Output the (X, Y) coordinate of the center of the cell containing the given text.  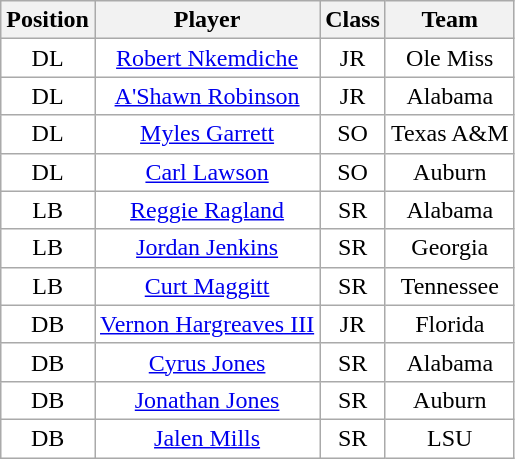
Jonathan Jones (206, 400)
Jordan Jenkins (206, 248)
Vernon Hargreaves III (206, 324)
Myles Garrett (206, 134)
Position (48, 20)
Curt Maggitt (206, 286)
Carl Lawson (206, 172)
Player (206, 20)
Tennessee (450, 286)
A'Shawn Robinson (206, 96)
Reggie Ragland (206, 210)
Jalen Mills (206, 438)
Georgia (450, 248)
Class (353, 20)
Cyrus Jones (206, 362)
Florida (450, 324)
LSU (450, 438)
Team (450, 20)
Texas A&M (450, 134)
Ole Miss (450, 58)
Robert Nkemdiche (206, 58)
